Locate the cell with the specified text and output its [X, Y] center coordinate. 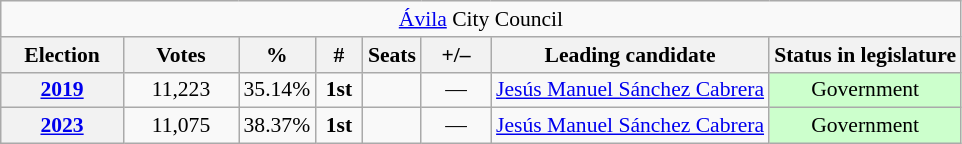
Election [62, 55]
# [339, 55]
Status in legislature [865, 55]
+/– [456, 55]
Ávila City Council [481, 19]
2023 [62, 126]
11,223 [180, 90]
2019 [62, 90]
Leading candidate [630, 55]
35.14% [276, 90]
Votes [180, 55]
% [276, 55]
11,075 [180, 126]
38.37% [276, 126]
Seats [392, 55]
